Pinpoint the cell where the given text exists, returning its (x, y) midpoint coordinate. 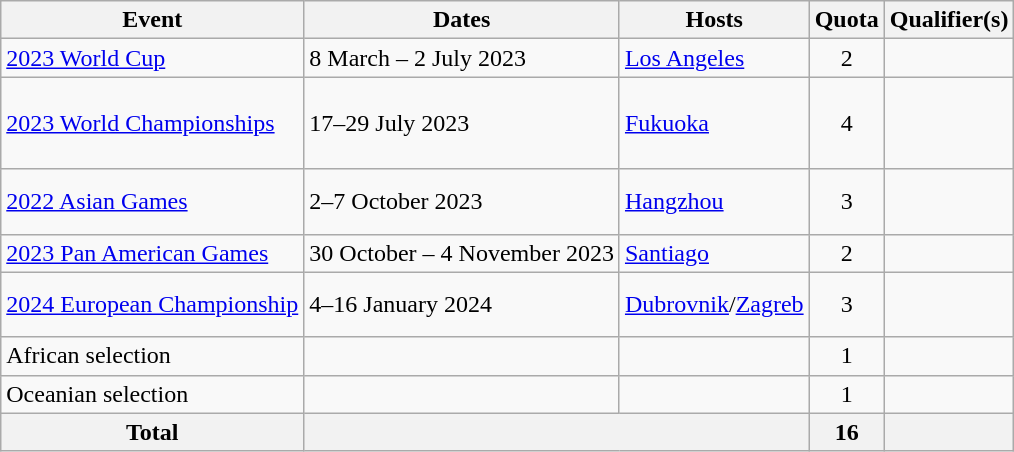
Dubrovnik/Zagreb (714, 304)
Hangzhou (714, 202)
16 (846, 432)
Total (152, 432)
2024 European Championship (152, 304)
Dates (462, 20)
Quota (846, 20)
30 October – 4 November 2023 (462, 253)
African selection (152, 356)
Oceanian selection (152, 394)
2023 Pan American Games (152, 253)
17–29 July 2023 (462, 123)
2023 World Cup (152, 58)
4–16 January 2024 (462, 304)
2022 Asian Games (152, 202)
4 (846, 123)
8 March – 2 July 2023 (462, 58)
Qualifier(s) (949, 20)
2–7 October 2023 (462, 202)
Hosts (714, 20)
Santiago (714, 253)
Fukuoka (714, 123)
Los Angeles (714, 58)
Event (152, 20)
2023 World Championships (152, 123)
